Capture the cell that displays the provided text and extract its (x, y) central coordinate. 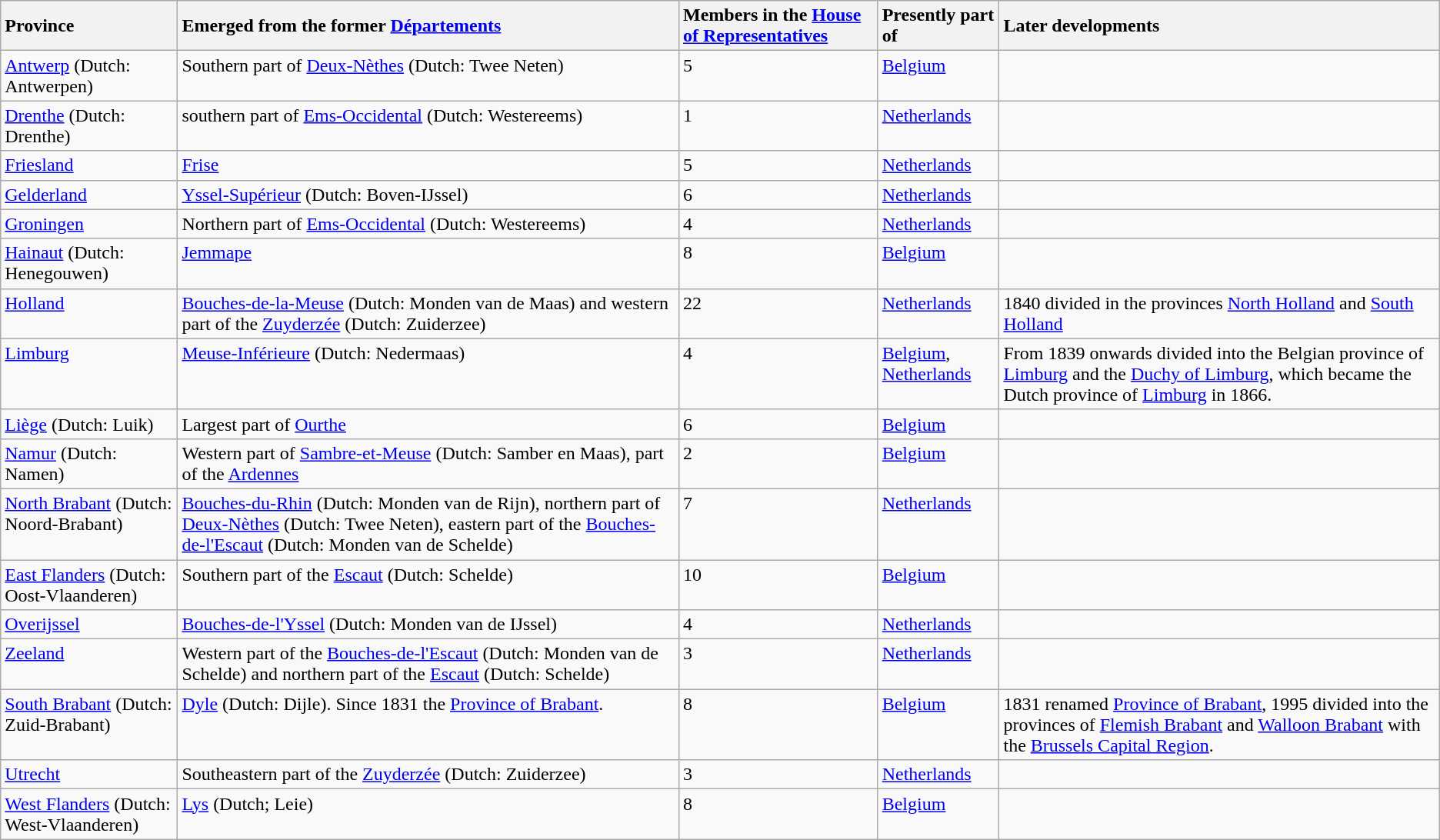
Dyle (Dutch: Dijle). Since 1831 the Province of Brabant. (428, 725)
1840 divided in the provinces North Holland and South Holland (1219, 314)
Overijssel (89, 625)
Hainaut (Dutch: Henegouwen) (89, 263)
Zeeland (89, 665)
7 (778, 524)
Holland (89, 314)
Jemmape (428, 263)
1831 renamed Province of Brabant, 1995 divided into the provinces of Flemish Brabant and Walloon Brabant with the Brussels Capital Region. (1219, 725)
1 (778, 126)
Western part of Sambre-et-Meuse (Dutch: Samber en Maas), part of the Ardennes (428, 463)
2 (778, 463)
East Flanders (Dutch: Oost-Vlaanderen) (89, 585)
Province (89, 26)
Friesland (89, 165)
Yssel-Supérieur (Dutch: Boven-IJssel) (428, 195)
Antwerp (Dutch: Antwerpen) (89, 75)
Southern part of the Escaut (Dutch: Schelde) (428, 585)
southern part of Ems-Occidental (Dutch: Westereems) (428, 126)
From 1839 onwards divided into the Belgian province of Limburg and the Duchy of Limburg, which became the Dutch province of Limburg in 1866. (1219, 374)
Gelderland (89, 195)
South Brabant (Dutch: Zuid-Brabant) (89, 725)
Southern part of Deux-Nèthes (Dutch: Twee Neten) (428, 75)
Southeastern part of the Zuyderzée (Dutch: Zuiderzee) (428, 775)
Bouches-de-la-Meuse (Dutch: Monden van de Maas) and western part of the Zuyderzée (Dutch: Zuiderzee) (428, 314)
Western part of the Bouches-de-l'Escaut (Dutch: Monden van de Schelde) and northern part of the Escaut (Dutch: Schelde) (428, 665)
10 (778, 585)
Liège (Dutch: Luik) (89, 424)
Presently part of (938, 26)
West Flanders (Dutch: West-Vlaanderen) (89, 814)
22 (778, 314)
North Brabant (Dutch: Noord-Brabant) (89, 524)
Bouches-de-l'Yssel (Dutch: Monden van de IJssel) (428, 625)
Groningen (89, 224)
Frise (428, 165)
Namur (Dutch: Namen) (89, 463)
Belgium, Netherlands (938, 374)
Limburg (89, 374)
Members in the House of Representatives (778, 26)
Largest part of Ourthe (428, 424)
Emerged from the former Départements (428, 26)
Utrecht (89, 775)
Later developments (1219, 26)
Drenthe (Dutch: Drenthe) (89, 126)
Northern part of Ems-Occidental (Dutch: Westereems) (428, 224)
Lys (Dutch; Leie) (428, 814)
Meuse-Inférieure (Dutch: Nedermaas) (428, 374)
